Return the [x, y] coordinate for the center point of the cell that contains the specified text.  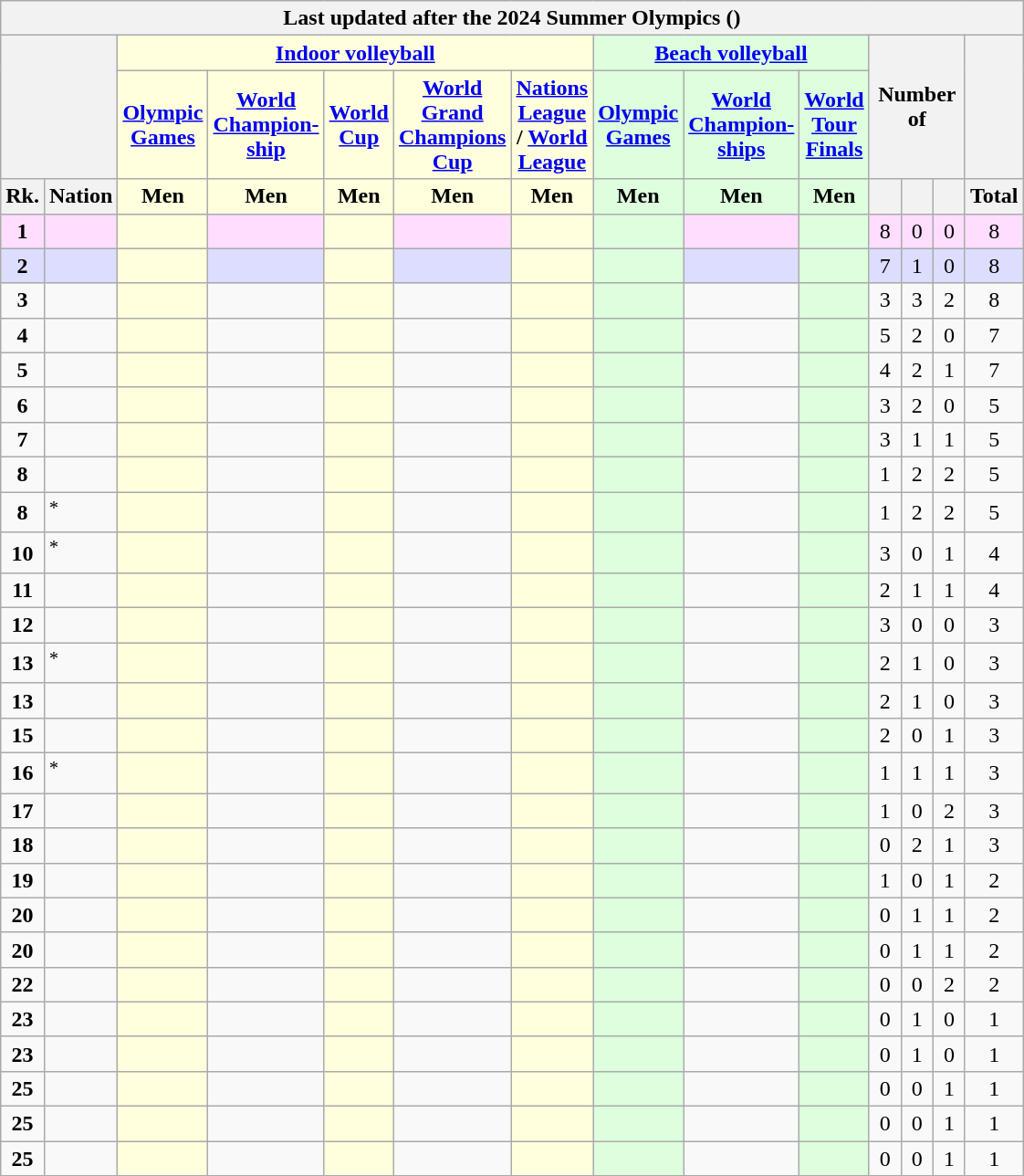
Nations League / World League [552, 124]
18 [23, 845]
Rk. [23, 196]
Beach volleyball [732, 53]
World Grand Champions Cup [452, 124]
Number of [916, 108]
Nation [80, 196]
World Champion-ship [266, 124]
World Champion-ships [741, 124]
12 [23, 625]
World Tour Finals [834, 124]
15 [23, 735]
22 [23, 984]
Total [994, 196]
17 [23, 811]
Last updated after the 2024 Summer Olympics () [512, 18]
6 [23, 404]
19 [23, 880]
World Cup [359, 124]
Indoor volleyball [356, 53]
10 [23, 553]
11 [23, 591]
16 [23, 772]
